Find where the given text appears and provide that cell's center as (X, Y) coordinate. 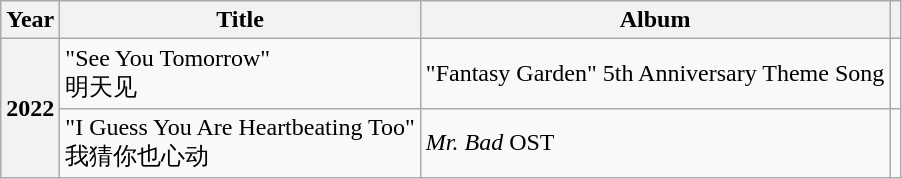
"Fantasy Garden" 5th Anniversary Theme Song (654, 74)
Title (240, 20)
"See You Tomorrow" 明天见 (240, 74)
2022 (30, 108)
Album (654, 20)
"I Guess You Are Heartbeating Too" 我猜你也心动 (240, 143)
Mr. Bad OST (654, 143)
Year (30, 20)
